From the cell containing the given text, extract its center point as [x, y] coordinate. 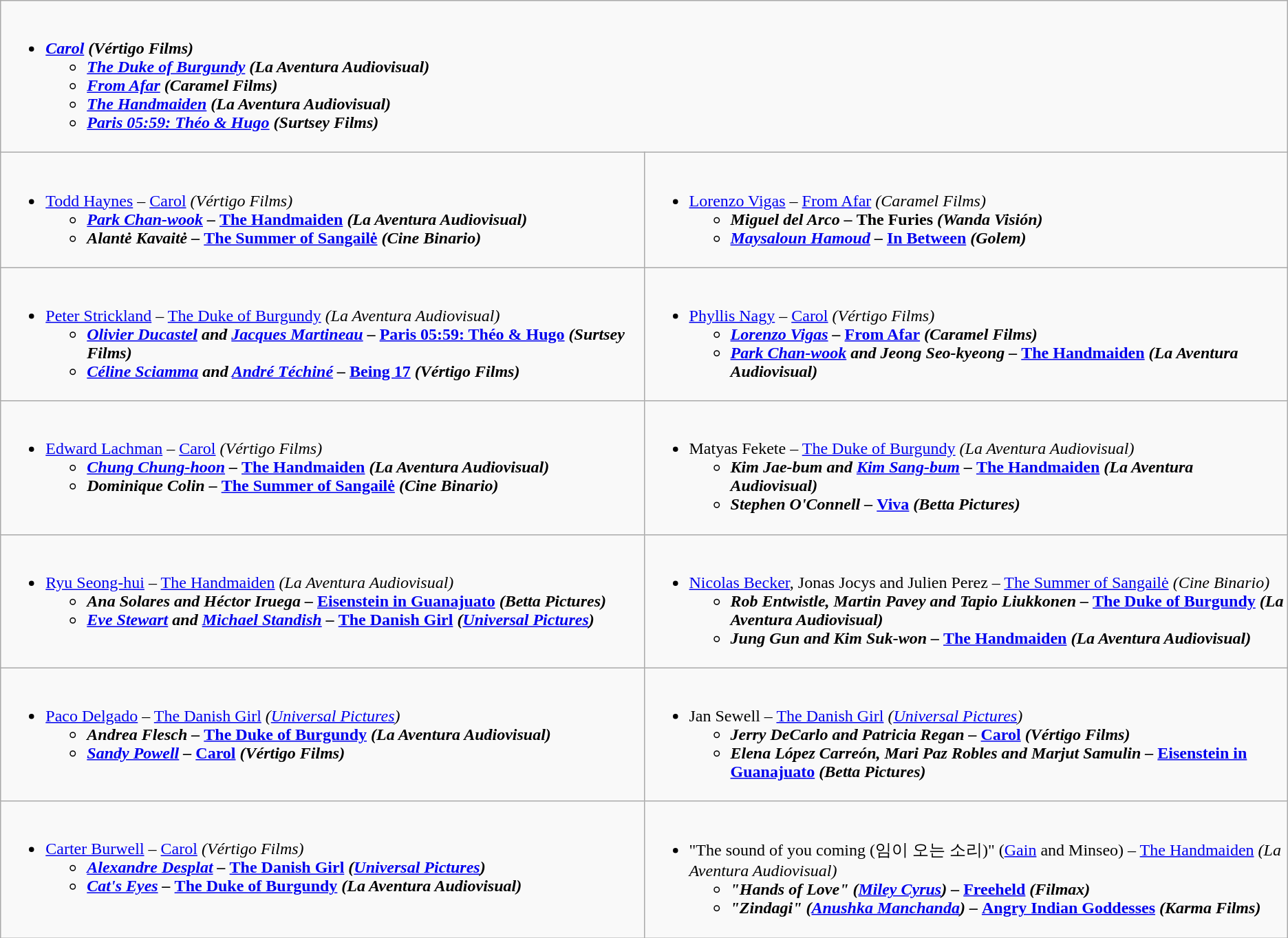
Lorenzo Vigas – From Afar (Caramel Films)Miguel del Arco – The Furies (Wanda Visión)Maysaloun Hamoud – In Between (Golem) [966, 210]
Paco Delgado – The Danish Girl (Universal Pictures)Andrea Flesch – The Duke of Burgundy (La Aventura Audiovisual)Sandy Powell – Carol (Vértigo Films) [322, 734]
Todd Haynes – Carol (Vértigo Films)Park Chan-wook – The Handmaiden (La Aventura Audiovisual)Alantė Kavaitė – The Summer of Sangailė (Cine Binario) [322, 210]
